Extract the (x, y) coordinate from the center of the cell holding the provided text.  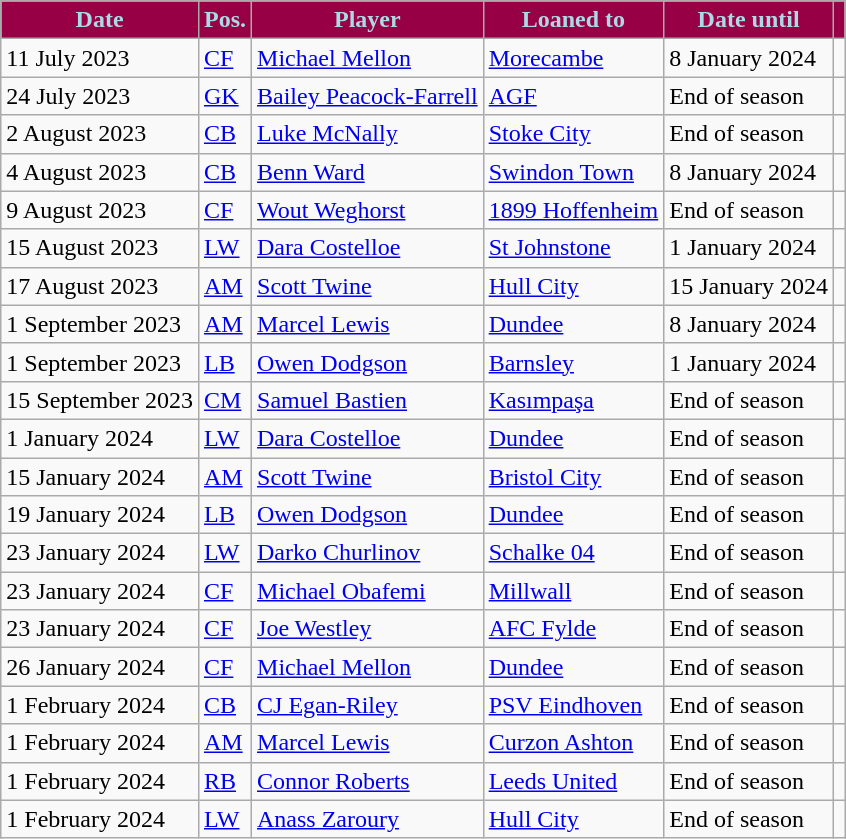
Connor Roberts (368, 781)
Benn Ward (368, 172)
Bailey Peacock-Farrell (368, 96)
Player (368, 20)
Wout Weghorst (368, 210)
Michael Obafemi (368, 591)
Morecambe (574, 58)
Joe Westley (368, 629)
St Johnstone (574, 248)
PSV Eindhoven (574, 705)
15 September 2023 (100, 400)
Kasımpaşa (574, 400)
Millwall (574, 591)
15 August 2023 (100, 248)
AGF (574, 96)
Barnsley (574, 362)
Loaned to (574, 20)
Swindon Town (574, 172)
CJ Egan-Riley (368, 705)
Bristol City (574, 477)
Luke McNally (368, 134)
9 August 2023 (100, 210)
Curzon Ashton (574, 743)
GK (224, 96)
Darko Churlinov (368, 553)
Date until (749, 20)
AFC Fylde (574, 629)
19 January 2024 (100, 515)
RB (224, 781)
26 January 2024 (100, 667)
Date (100, 20)
Leeds United (574, 781)
Pos. (224, 20)
1899 Hoffenheim (574, 210)
17 August 2023 (100, 286)
Schalke 04 (574, 553)
2 August 2023 (100, 134)
4 August 2023 (100, 172)
Stoke City (574, 134)
Anass Zaroury (368, 819)
11 July 2023 (100, 58)
Samuel Bastien (368, 400)
24 July 2023 (100, 96)
CM (224, 400)
